Locate the cell with the specified text and output its [X, Y] center coordinate. 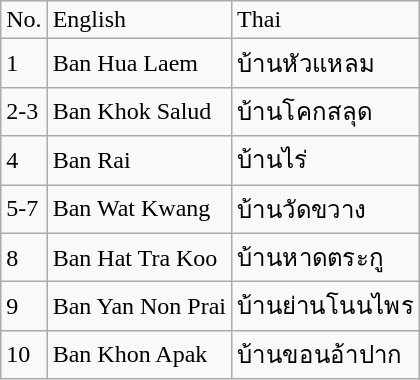
9 [24, 306]
Ban Hua Laem [139, 64]
Ban Rai [139, 160]
English [139, 20]
บ้านย่านโนนไพร [326, 306]
No. [24, 20]
Ban Wat Kwang [139, 208]
2-3 [24, 112]
4 [24, 160]
Ban Khon Apak [139, 354]
Thai [326, 20]
บ้านขอนอ้าปาก [326, 354]
1 [24, 64]
บ้านหาดตระกู [326, 258]
บ้านโคกสลุด [326, 112]
Ban Yan Non Prai [139, 306]
Ban Khok Salud [139, 112]
บ้านวัดขวาง [326, 208]
5-7 [24, 208]
8 [24, 258]
บ้านหัวแหลม [326, 64]
บ้านไร่ [326, 160]
Ban Hat Tra Koo [139, 258]
10 [24, 354]
